Output the (X, Y) coordinate of the center of the cell containing the given text.  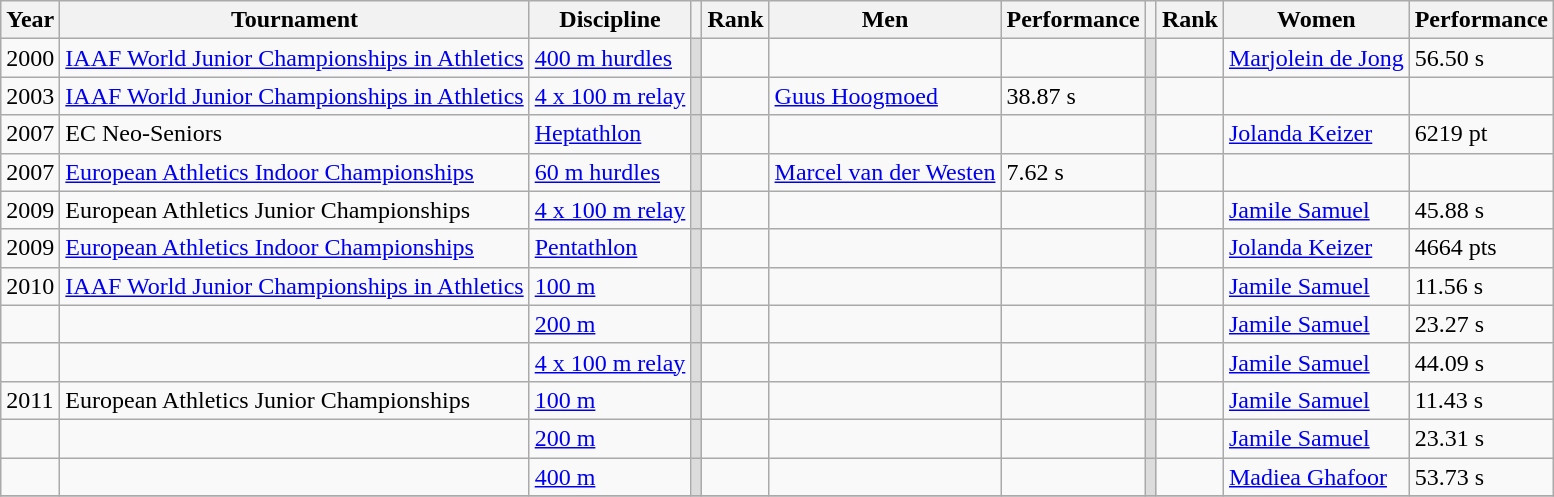
Marcel van der Westen (885, 172)
Guus Hoogmoed (885, 96)
400 m (610, 477)
EC Neo-Seniors (294, 134)
Pentathlon (610, 248)
2010 (30, 286)
2003 (30, 96)
23.31 s (1481, 438)
6219 pt (1481, 134)
45.88 s (1481, 210)
11.43 s (1481, 400)
11.56 s (1481, 286)
38.87 s (1073, 96)
Men (885, 20)
60 m hurdles (610, 172)
7.62 s (1073, 172)
Women (1316, 20)
Marjolein de Jong (1316, 58)
2011 (30, 400)
2000 (30, 58)
Heptathlon (610, 134)
Tournament (294, 20)
Madiea Ghafoor (1316, 477)
400 m hurdles (610, 58)
23.27 s (1481, 324)
Discipline (610, 20)
53.73 s (1481, 477)
4664 pts (1481, 248)
44.09 s (1481, 362)
56.50 s (1481, 58)
Year (30, 20)
